Locate the cell with the specified text and output its [x, y] center coordinate. 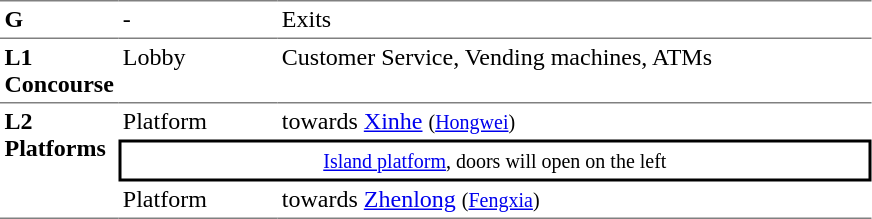
towards Xinhe (Hongwei) [574, 122]
Platform [198, 122]
Lobby [198, 71]
G [59, 19]
- [198, 19]
Customer Service, Vending machines, ATMs [574, 71]
Exits [574, 19]
L1Concourse [59, 71]
Island platform, doors will open on the left [494, 161]
